Return [X, Y] of the center of cell containing provided text 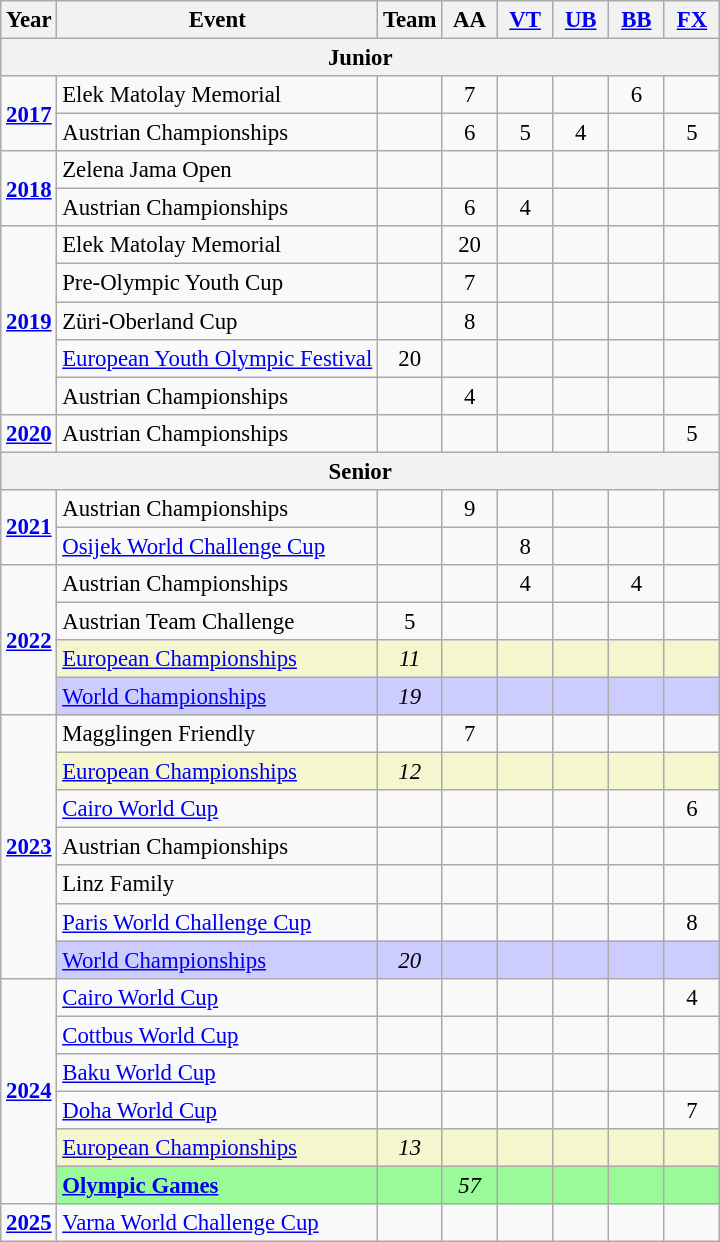
Olympic Games [218, 1185]
Junior [360, 58]
Year [29, 20]
VT [525, 20]
2019 [29, 320]
Osijek World Challenge Cup [218, 546]
2022 [29, 640]
BB [637, 20]
Senior [360, 471]
Cottbus World Cup [218, 1035]
Baku World Cup [218, 1073]
2025 [29, 1223]
2017 [29, 114]
13 [410, 1148]
FX [692, 20]
Team [410, 20]
57 [470, 1185]
Linz Family [218, 885]
Magglingen Friendly [218, 734]
19 [410, 697]
2024 [29, 1091]
11 [410, 659]
Züri-Oberland Cup [218, 321]
Austrian Team Challenge [218, 621]
2018 [29, 188]
Pre-Olympic Youth Cup [218, 283]
Zelena Jama Open [218, 170]
9 [470, 509]
2021 [29, 528]
Paris World Challenge Cup [218, 922]
AA [470, 20]
UB [581, 20]
Event [218, 20]
2023 [29, 846]
European Youth Olympic Festival [218, 358]
Doha World Cup [218, 1110]
12 [410, 772]
2020 [29, 433]
Varna World Challenge Cup [218, 1223]
